For the text-containing cell, return its midpoint in [X, Y] coordinate format. 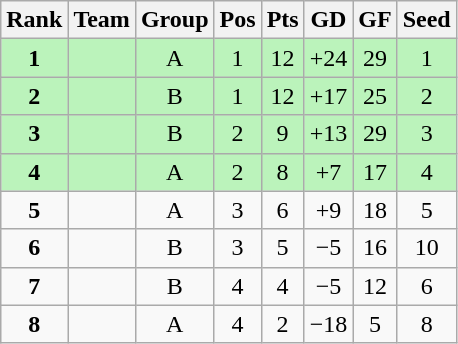
16 [375, 248]
GD [328, 20]
9 [282, 134]
25 [375, 96]
+17 [328, 96]
Pos [238, 20]
−18 [328, 324]
Rank [34, 20]
+9 [328, 210]
10 [426, 248]
18 [375, 210]
+13 [328, 134]
Seed [426, 20]
+24 [328, 58]
GF [375, 20]
7 [34, 286]
Pts [282, 20]
Group [174, 20]
+7 [328, 172]
17 [375, 172]
Team [102, 20]
